Identify which cell holds the provided text, then report its [x, y] central coordinate. 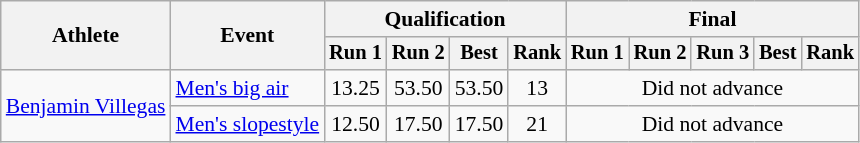
12.50 [356, 124]
Men's slopestyle [247, 124]
Men's big air [247, 88]
13.25 [356, 88]
Final [712, 19]
21 [537, 124]
Athlete [86, 36]
Run 3 [722, 54]
Qualification [445, 19]
Benjamin Villegas [86, 106]
Event [247, 36]
13 [537, 88]
